Capture the cell that displays the provided text and extract its [X, Y] central coordinate. 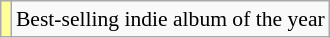
Best-selling indie album of the year [170, 19]
